Find where the given text appears and provide that cell's center as (x, y) coordinate. 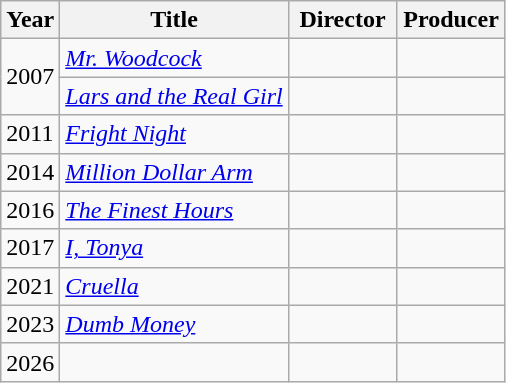
I, Tonya (174, 248)
2011 (30, 134)
Producer (452, 20)
2014 (30, 172)
Title (174, 20)
The Finest Hours (174, 210)
2017 (30, 248)
2021 (30, 286)
Dumb Money (174, 324)
Director (342, 20)
2023 (30, 324)
Mr. Woodcock (174, 58)
Lars and the Real Girl (174, 96)
2026 (30, 362)
Cruella (174, 286)
Fright Night (174, 134)
2007 (30, 77)
Million Dollar Arm (174, 172)
Year (30, 20)
2016 (30, 210)
